Provide the [x, y] coordinate of the cell's center where the given text is located.  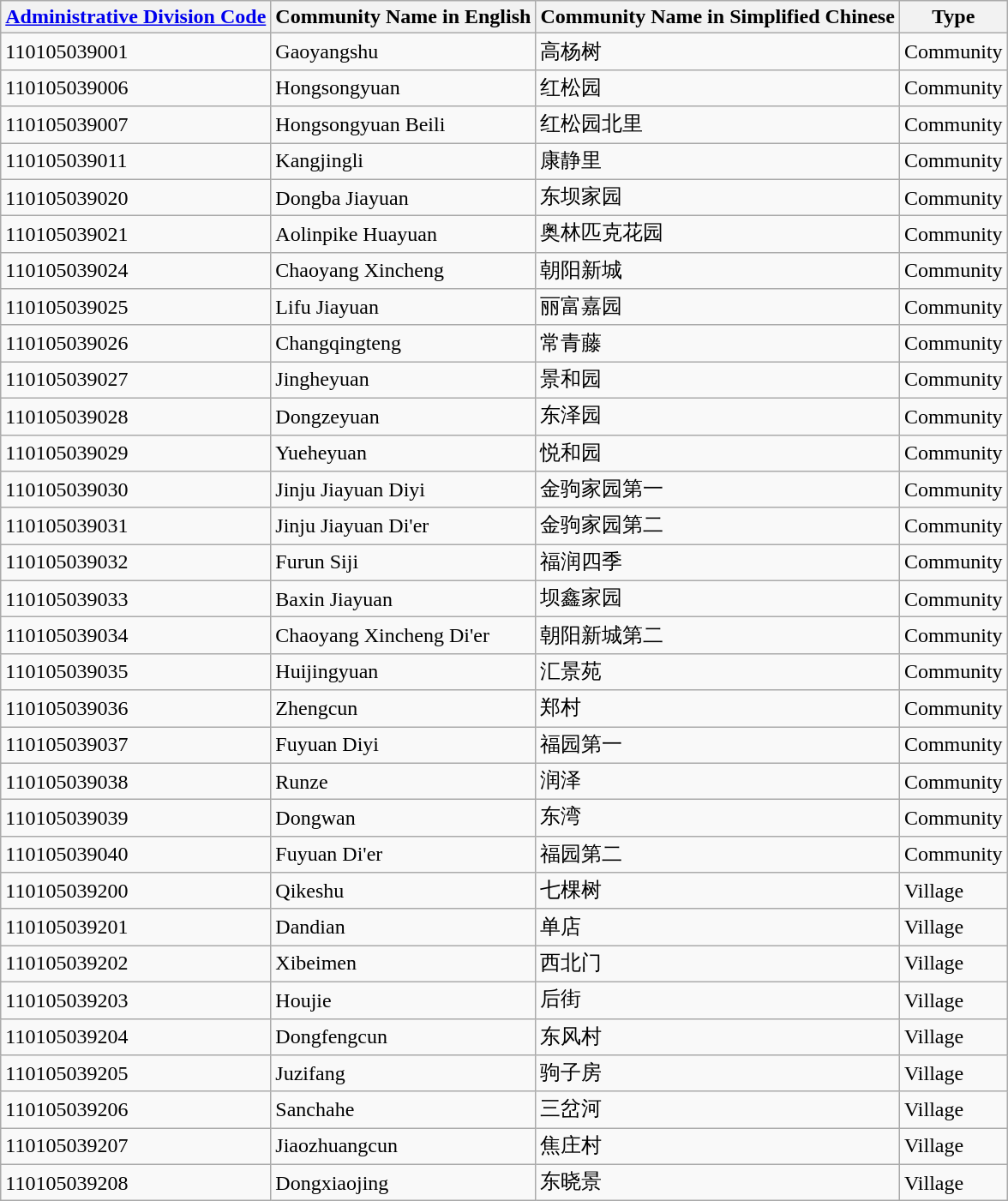
Lifu Jiayuan [403, 307]
Gaoyangshu [403, 51]
Hongsongyuan Beili [403, 125]
110105039037 [135, 746]
西北门 [717, 964]
110105039020 [135, 197]
Xibeimen [403, 964]
Administrative Division Code [135, 17]
Yueheyuan [403, 453]
110105039038 [135, 782]
Jinju Jiayuan Di'er [403, 526]
红松园 [717, 87]
福润四季 [717, 562]
110105039040 [135, 854]
110105039208 [135, 1183]
奥林匹克花园 [717, 235]
福园第二 [717, 854]
东湾 [717, 818]
Houjie [403, 1000]
Dongxiaojing [403, 1183]
康静里 [717, 161]
110105039207 [135, 1147]
Sanchahe [403, 1109]
丽富嘉园 [717, 307]
Kangjingli [403, 161]
Jinju Jiayuan Diyi [403, 490]
Zhengcun [403, 708]
110105039204 [135, 1037]
110105039202 [135, 964]
110105039034 [135, 636]
金驹家园第二 [717, 526]
110105039206 [135, 1109]
朝阳新城第二 [717, 636]
Changqingteng [403, 343]
焦庄村 [717, 1147]
朝阳新城 [717, 271]
Huijingyuan [403, 672]
汇景苑 [717, 672]
110105039033 [135, 598]
110105039031 [135, 526]
Community Name in English [403, 17]
110105039201 [135, 928]
Runze [403, 782]
Hongsongyuan [403, 87]
110105039027 [135, 381]
高杨树 [717, 51]
110105039006 [135, 87]
福园第一 [717, 746]
后街 [717, 1000]
Chaoyang Xincheng [403, 271]
郑村 [717, 708]
Chaoyang Xincheng Di'er [403, 636]
110105039028 [135, 417]
Dongba Jiayuan [403, 197]
Baxin Jiayuan [403, 598]
东泽园 [717, 417]
Jingheyuan [403, 381]
Aolinpike Huayuan [403, 235]
Fuyuan Diyi [403, 746]
110105039011 [135, 161]
110105039036 [135, 708]
悦和园 [717, 453]
Fuyuan Di'er [403, 854]
110105039021 [135, 235]
驹子房 [717, 1073]
110105039032 [135, 562]
七棵树 [717, 892]
Furun Siji [403, 562]
110105039200 [135, 892]
东风村 [717, 1037]
Dongzeyuan [403, 417]
110105039203 [135, 1000]
110105039007 [135, 125]
东坝家园 [717, 197]
110105039024 [135, 271]
坝鑫家园 [717, 598]
110105039029 [135, 453]
Dongfengcun [403, 1037]
110105039035 [135, 672]
Jiaozhuangcun [403, 1147]
常青藤 [717, 343]
110105039039 [135, 818]
110105039001 [135, 51]
110105039205 [135, 1073]
润泽 [717, 782]
Community Name in Simplified Chinese [717, 17]
单店 [717, 928]
金驹家园第一 [717, 490]
Dongwan [403, 818]
110105039026 [135, 343]
Juzifang [403, 1073]
东晓景 [717, 1183]
红松园北里 [717, 125]
110105039030 [135, 490]
110105039025 [135, 307]
Dandian [403, 928]
景和园 [717, 381]
三岔河 [717, 1109]
Type [953, 17]
Qikeshu [403, 892]
